Scan for the cell matching the given text and deliver its [x, y] coordinate at center. 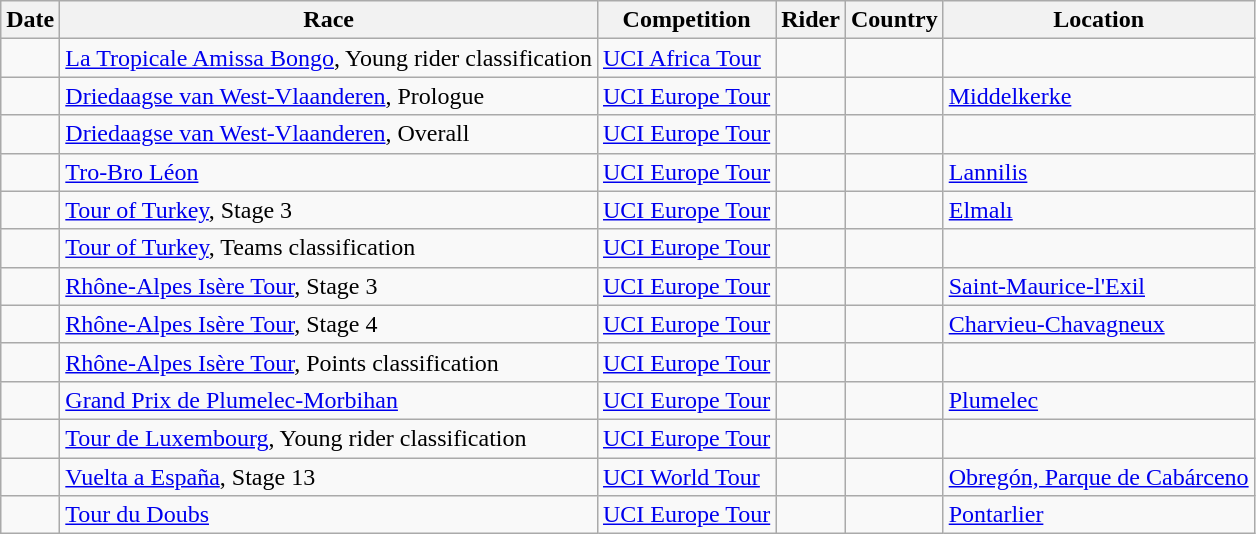
Tour de Luxembourg, Young rider classification [329, 438]
UCI World Tour [686, 477]
Driedaagse van West-Vlaanderen, Prologue [329, 96]
Tour du Doubs [329, 515]
Rider [811, 20]
Competition [686, 20]
Charvieu-Chavagneux [1098, 324]
Saint-Maurice-l'Exil [1098, 286]
Country [894, 20]
Grand Prix de Plumelec-Morbihan [329, 400]
Middelkerke [1098, 96]
Driedaagse van West-Vlaanderen, Overall [329, 134]
Elmalı [1098, 210]
La Tropicale Amissa Bongo, Young rider classification [329, 58]
Rhône-Alpes Isère Tour, Points classification [329, 362]
Tour of Turkey, Teams classification [329, 248]
Location [1098, 20]
Obregón, Parque de Cabárceno [1098, 477]
Rhône-Alpes Isère Tour, Stage 4 [329, 324]
UCI Africa Tour [686, 58]
Lannilis [1098, 172]
Plumelec [1098, 400]
Tro-Bro Léon [329, 172]
Tour of Turkey, Stage 3 [329, 210]
Pontarlier [1098, 515]
Race [329, 20]
Rhône-Alpes Isère Tour, Stage 3 [329, 286]
Date [30, 20]
Vuelta a España, Stage 13 [329, 477]
